Scan for the cell matching the given text and deliver its [x, y] coordinate at center. 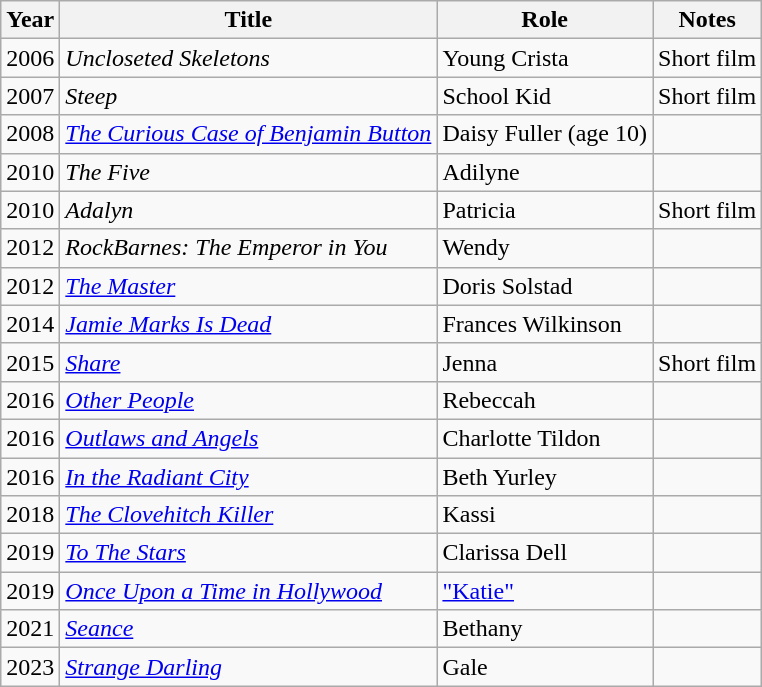
2021 [30, 629]
2008 [30, 134]
Role [545, 20]
Notes [708, 20]
2023 [30, 667]
The Clovehitch Killer [248, 515]
The Five [248, 172]
Steep [248, 96]
Outlaws and Angels [248, 438]
Patricia [545, 210]
Adilyne [545, 172]
RockBarnes: The Emperor in You [248, 248]
Seance [248, 629]
Clarissa Dell [545, 553]
Beth Yurley [545, 477]
Share [248, 362]
Doris Solstad [545, 286]
The Master [248, 286]
Daisy Fuller (age 10) [545, 134]
Jenna [545, 362]
Year [30, 20]
Adalyn [248, 210]
To The Stars [248, 553]
Kassi [545, 515]
Rebeccah [545, 400]
Title [248, 20]
"Katie" [545, 591]
Bethany [545, 629]
In the Radiant City [248, 477]
Young Crista [545, 58]
Charlotte Tildon [545, 438]
Wendy [545, 248]
2015 [30, 362]
Jamie Marks Is Dead [248, 324]
Frances Wilkinson [545, 324]
School Kid [545, 96]
Once Upon a Time in Hollywood [248, 591]
2007 [30, 96]
2018 [30, 515]
Gale [545, 667]
2014 [30, 324]
Uncloseted Skeletons [248, 58]
Other People [248, 400]
2006 [30, 58]
Strange Darling [248, 667]
The Curious Case of Benjamin Button [248, 134]
